Pinpoint the cell where the given text exists, returning its [X, Y] midpoint coordinate. 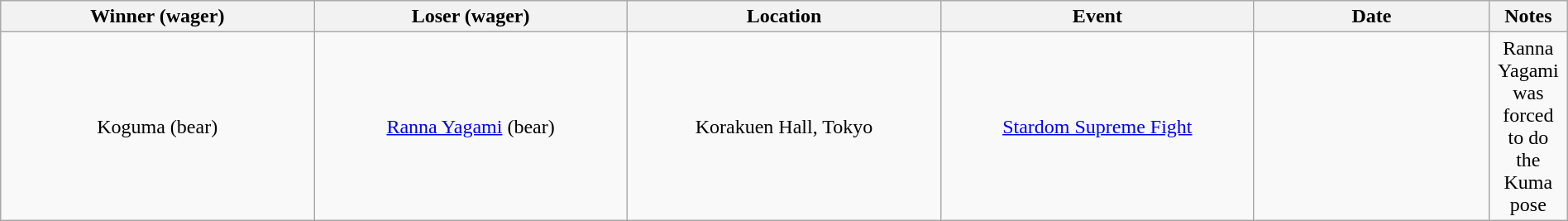
Korakuen Hall, Tokyo [784, 126]
Winner (wager) [157, 17]
Location [784, 17]
Notes [1528, 17]
Ranna Yagami was forced to do the Kuma pose [1528, 126]
Stardom Supreme Fight [1097, 126]
Ranna Yagami (bear) [471, 126]
Event [1097, 17]
Koguma (bear) [157, 126]
Loser (wager) [471, 17]
Date [1371, 17]
